Detect which cell encompasses the target text, then output its (x, y) center coordinate. 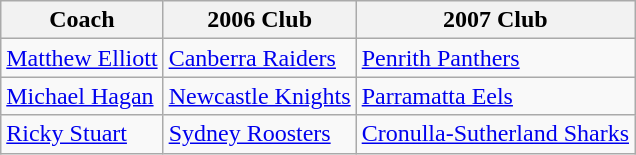
Cronulla-Sutherland Sharks (495, 134)
2006 Club (260, 20)
2007 Club (495, 20)
Sydney Roosters (260, 134)
Canberra Raiders (260, 58)
Penrith Panthers (495, 58)
Coach (82, 20)
Parramatta Eels (495, 96)
Newcastle Knights (260, 96)
Matthew Elliott (82, 58)
Ricky Stuart (82, 134)
Michael Hagan (82, 96)
